From the cell containing the given text, extract its center point as (x, y) coordinate. 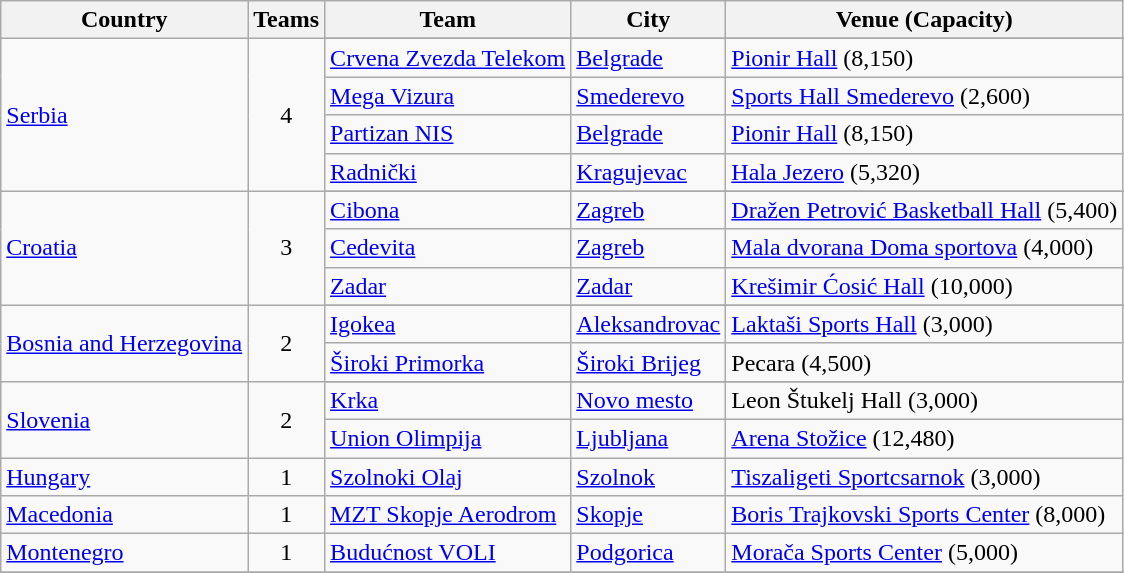
Hungary (124, 477)
Krešimir Ćosić Hall (10,000) (924, 286)
Smederevo (648, 96)
Krka (448, 400)
4 (286, 115)
Ljubljana (648, 438)
Tiszaligeti Sportcsarnok (3,000) (924, 477)
Morača Sports Center (5,000) (924, 553)
Aleksandrovac (648, 324)
Croatia (124, 248)
Venue (Capacity) (924, 20)
Budućnost VOLI (448, 553)
Cibona (448, 210)
Slovenia (124, 419)
Arena Stožice (12,480) (924, 438)
Podgorica (648, 553)
Montenegro (124, 553)
Hala Jezero (5,320) (924, 172)
Mega Vizura (448, 96)
Dražen Petrović Basketball Hall (5,400) (924, 210)
Serbia (124, 115)
Igokea (448, 324)
3 (286, 248)
Country (124, 20)
Novo mesto (648, 400)
Skopje (648, 515)
Pecara (4,500) (924, 362)
Bosnia and Herzegovina (124, 343)
Crvena Zvezda Telekom (448, 58)
Teams (286, 20)
Partizan NIS (448, 134)
Sports Hall Smederevo (2,600) (924, 96)
Team (448, 20)
Široki Brijeg (648, 362)
Union Olimpija (448, 438)
Laktaši Sports Hall (3,000) (924, 324)
Szolnoki Olaj (448, 477)
Leon Štukelj Hall (3,000) (924, 400)
Szolnok (648, 477)
Radnički (448, 172)
Cedevita (448, 248)
Mala dvorana Doma sportova (4,000) (924, 248)
MZT Skopje Aerodrom (448, 515)
Kragujevac (648, 172)
Široki Primorka (448, 362)
City (648, 20)
Macedonia (124, 515)
Boris Trajkovski Sports Center (8,000) (924, 515)
